Identify which cell holds the provided text, then report its [X, Y] central coordinate. 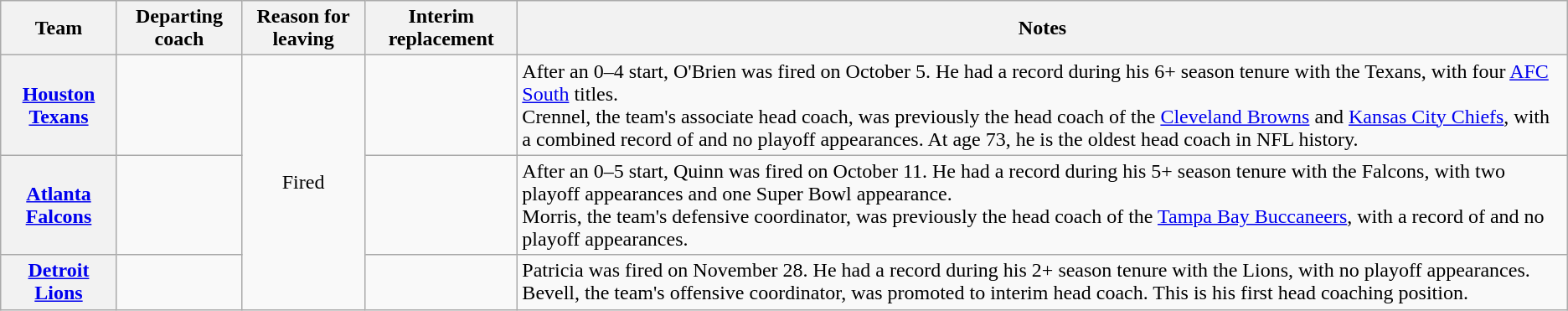
Team [59, 29]
Atlanta Falcons [59, 205]
Departing coach [179, 29]
Notes [1042, 29]
Houston Texans [59, 106]
Detroit Lions [59, 282]
Reason for leaving [303, 29]
Fired [303, 183]
Interim replacement [441, 29]
